Determine the [x, y] coordinate at the center of the cell enclosing the given text.  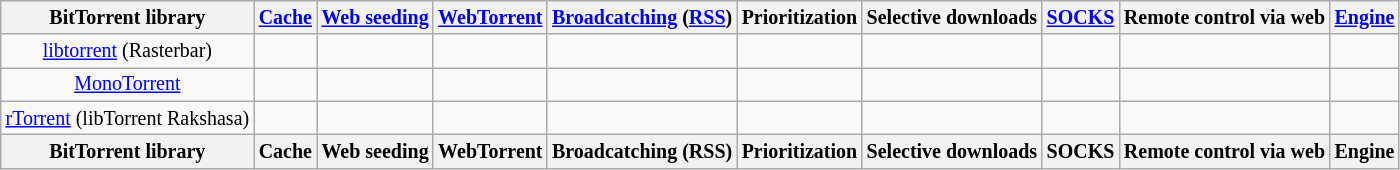
libtorrent (Rasterbar) [128, 52]
rTorrent (libTorrent Rakshasa) [128, 118]
MonoTorrent [128, 84]
